Search for the cell housing the specified text and yield its [X, Y] center coordinate. 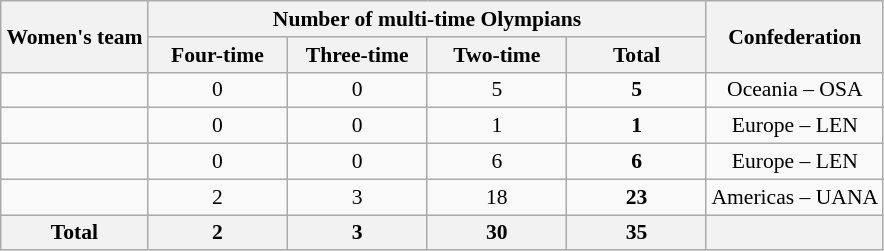
Number of multi-time Olympians [428, 19]
Three-time [357, 55]
23 [637, 197]
35 [637, 233]
Women's team [74, 36]
Confederation [794, 36]
30 [497, 233]
Americas – UANA [794, 197]
18 [497, 197]
Oceania – OSA [794, 90]
Two-time [497, 55]
Four-time [218, 55]
